Detect which cell encompasses the target text, then output its [x, y] center coordinate. 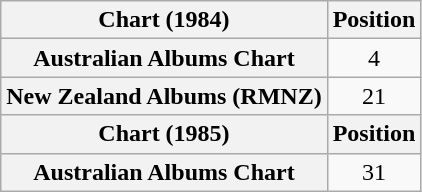
31 [374, 172]
21 [374, 96]
Chart (1985) [164, 134]
4 [374, 58]
New Zealand Albums (RMNZ) [164, 96]
Chart (1984) [164, 20]
